Capture the cell that displays the provided text and extract its (X, Y) central coordinate. 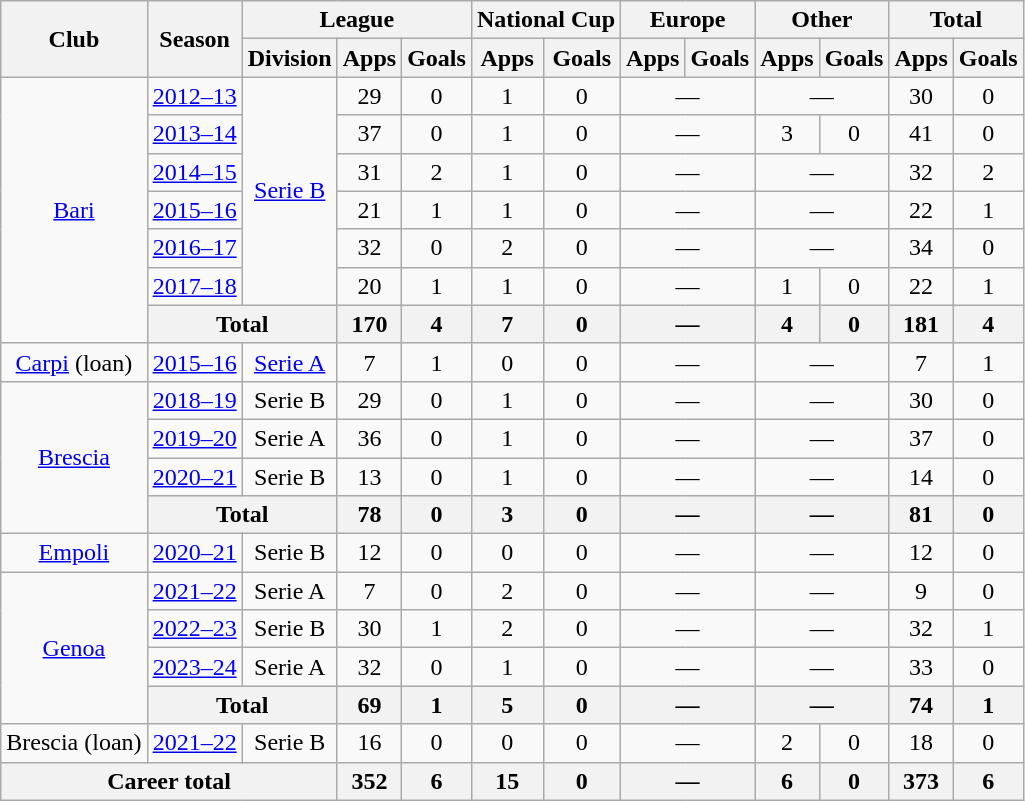
2014–15 (194, 172)
Europe (688, 20)
78 (369, 515)
2022–23 (194, 629)
69 (369, 705)
5 (507, 705)
League (356, 20)
Brescia (loan) (74, 743)
21 (369, 210)
181 (921, 324)
170 (369, 324)
352 (369, 781)
34 (921, 248)
2013–14 (194, 134)
Empoli (74, 553)
2012–13 (194, 96)
Season (194, 39)
18 (921, 743)
13 (369, 477)
15 (507, 781)
Other (822, 20)
2019–20 (194, 438)
81 (921, 515)
Club (74, 39)
33 (921, 667)
31 (369, 172)
41 (921, 134)
14 (921, 477)
20 (369, 286)
36 (369, 438)
9 (921, 591)
Genoa (74, 648)
2016–17 (194, 248)
2018–19 (194, 400)
16 (369, 743)
Brescia (74, 457)
2023–24 (194, 667)
74 (921, 705)
Carpi (loan) (74, 362)
Career total (169, 781)
2017–18 (194, 286)
373 (921, 781)
Bari (74, 210)
National Cup (546, 20)
Division (290, 58)
